Pinpoint the cell where the given text exists, returning its [X, Y] midpoint coordinate. 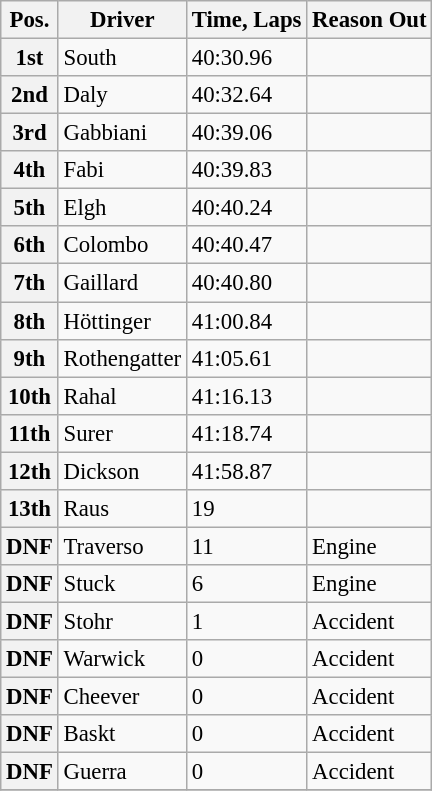
Warwick [122, 659]
9th [30, 358]
Cheever [122, 697]
10th [30, 396]
19 [246, 509]
12th [30, 471]
Dickson [122, 471]
Reason Out [370, 20]
6th [30, 245]
Traverso [122, 546]
South [122, 58]
11 [246, 546]
Rothengatter [122, 358]
41:00.84 [246, 321]
Surer [122, 433]
Stuck [122, 584]
Rahal [122, 396]
40:40.47 [246, 245]
Colombo [122, 245]
41:18.74 [246, 433]
Höttinger [122, 321]
Driver [122, 20]
Gaillard [122, 283]
Baskt [122, 734]
40:40.24 [246, 208]
40:39.83 [246, 170]
40:39.06 [246, 133]
7th [30, 283]
Fabi [122, 170]
40:40.80 [246, 283]
Gabbiani [122, 133]
41:58.87 [246, 471]
41:05.61 [246, 358]
Raus [122, 509]
41:16.13 [246, 396]
1st [30, 58]
Time, Laps [246, 20]
11th [30, 433]
Guerra [122, 772]
8th [30, 321]
Daly [122, 95]
6 [246, 584]
1 [246, 621]
40:32.64 [246, 95]
3rd [30, 133]
Pos. [30, 20]
5th [30, 208]
13th [30, 509]
2nd [30, 95]
4th [30, 170]
40:30.96 [246, 58]
Elgh [122, 208]
Stohr [122, 621]
